Output the (X, Y) coordinate of the center of the cell containing the given text.  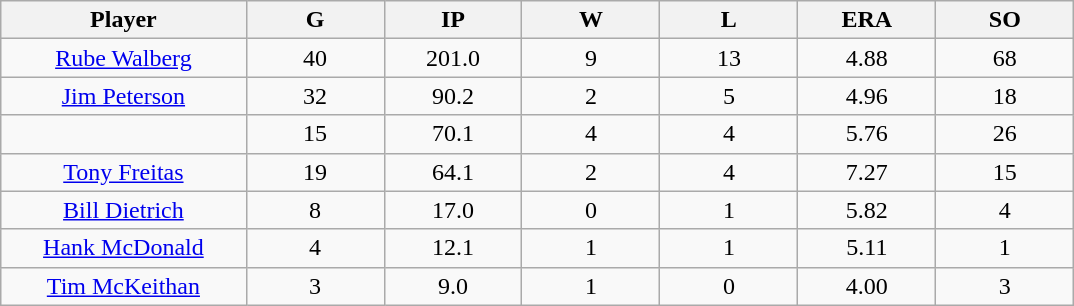
9 (591, 58)
9.0 (453, 286)
Tim McKeithan (124, 286)
90.2 (453, 96)
26 (1005, 134)
12.1 (453, 248)
G (315, 20)
4.96 (867, 96)
4.00 (867, 286)
Rube Walberg (124, 58)
5.76 (867, 134)
Player (124, 20)
13 (729, 58)
5 (729, 96)
IP (453, 20)
17.0 (453, 210)
Tony Freitas (124, 172)
32 (315, 96)
7.27 (867, 172)
8 (315, 210)
Jim Peterson (124, 96)
70.1 (453, 134)
19 (315, 172)
Hank McDonald (124, 248)
ERA (867, 20)
64.1 (453, 172)
L (729, 20)
SO (1005, 20)
Bill Dietrich (124, 210)
5.82 (867, 210)
68 (1005, 58)
4.88 (867, 58)
40 (315, 58)
18 (1005, 96)
5.11 (867, 248)
201.0 (453, 58)
W (591, 20)
